For the text-containing cell, return its midpoint in [X, Y] coordinate format. 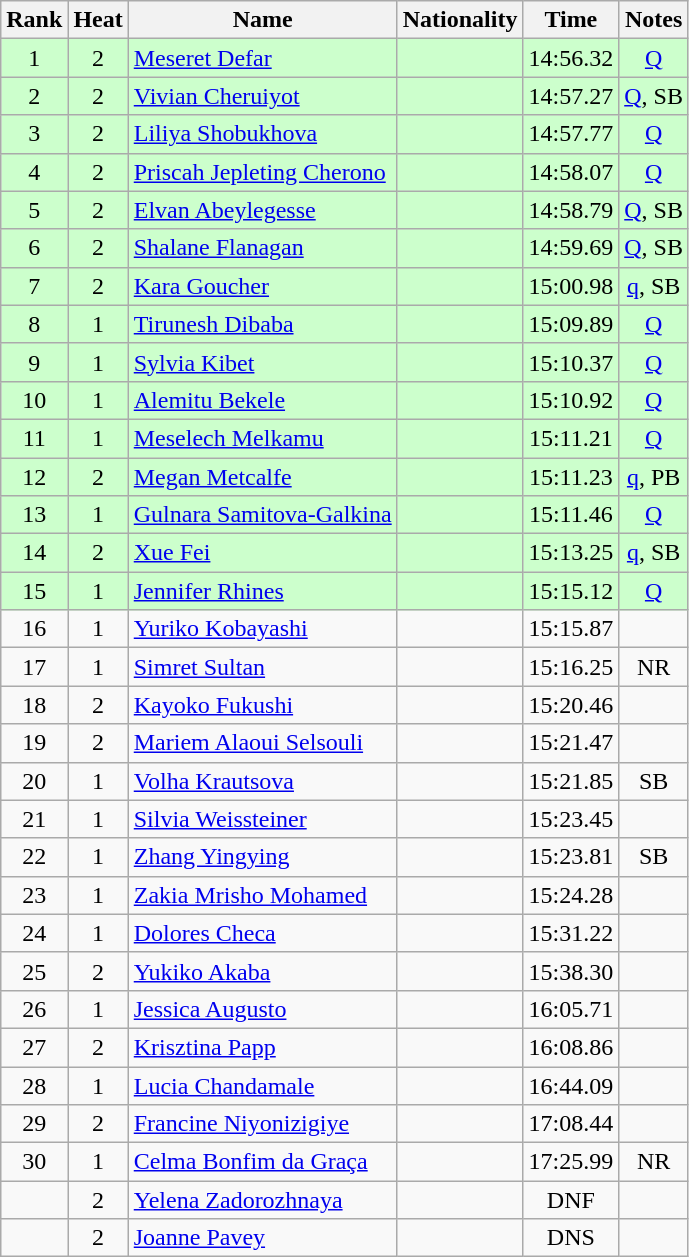
Silvia Weissteiner [262, 819]
16:05.71 [571, 1009]
15:09.89 [571, 324]
15:15.12 [571, 591]
15 [34, 591]
18 [34, 705]
14:58.79 [571, 210]
12 [34, 477]
7 [34, 286]
DNS [571, 1238]
15:16.25 [571, 667]
23 [34, 895]
14:58.07 [571, 172]
15:21.85 [571, 781]
28 [34, 1085]
DNF [571, 1200]
15:38.30 [571, 971]
8 [34, 324]
Vivian Cheruiyot [262, 96]
Yuriko Kobayashi [262, 629]
Heat [98, 20]
15:11.23 [571, 477]
Alemitu Bekele [262, 400]
Volha Krautsova [262, 781]
Krisztina Papp [262, 1047]
10 [34, 400]
Priscah Jepleting Cherono [262, 172]
14:59.69 [571, 248]
16:08.86 [571, 1047]
15:21.47 [571, 743]
25 [34, 971]
16 [34, 629]
15:10.37 [571, 362]
Yukiko Akaba [262, 971]
Megan Metcalfe [262, 477]
Kara Goucher [262, 286]
Dolores Checa [262, 933]
17:25.99 [571, 1162]
Nationality [460, 20]
19 [34, 743]
Notes [654, 20]
Gulnara Samitova-Galkina [262, 515]
Sylvia Kibet [262, 362]
26 [34, 1009]
24 [34, 933]
14:57.27 [571, 96]
11 [34, 438]
9 [34, 362]
16:44.09 [571, 1085]
5 [34, 210]
Mariem Alaoui Selsouli [262, 743]
Kayoko Fukushi [262, 705]
Meselech Melkamu [262, 438]
22 [34, 857]
15:15.87 [571, 629]
Zhang Yingying [262, 857]
15:10.92 [571, 400]
15:23.81 [571, 857]
15:00.98 [571, 286]
29 [34, 1124]
15:31.22 [571, 933]
Joanne Pavey [262, 1238]
3 [34, 134]
21 [34, 819]
Jessica Augusto [262, 1009]
Shalane Flanagan [262, 248]
Time [571, 20]
17:08.44 [571, 1124]
Elvan Abeylegesse [262, 210]
q, PB [654, 477]
Celma Bonfim da Graça [262, 1162]
Simret Sultan [262, 667]
14:56.32 [571, 58]
Name [262, 20]
Xue Fei [262, 553]
20 [34, 781]
6 [34, 248]
13 [34, 515]
Tirunesh Dibaba [262, 324]
Francine Niyonizigiye [262, 1124]
15:24.28 [571, 895]
15:23.45 [571, 819]
27 [34, 1047]
Lucia Chandamale [262, 1085]
Meseret Defar [262, 58]
Rank [34, 20]
15:11.46 [571, 515]
15:11.21 [571, 438]
30 [34, 1162]
15:20.46 [571, 705]
Liliya Shobukhova [262, 134]
14 [34, 553]
Yelena Zadorozhnaya [262, 1200]
17 [34, 667]
14:57.77 [571, 134]
15:13.25 [571, 553]
Zakia Mrisho Mohamed [262, 895]
Jennifer Rhines [262, 591]
4 [34, 172]
